Return the [X, Y] coordinate for the center point of the cell that contains the specified text.  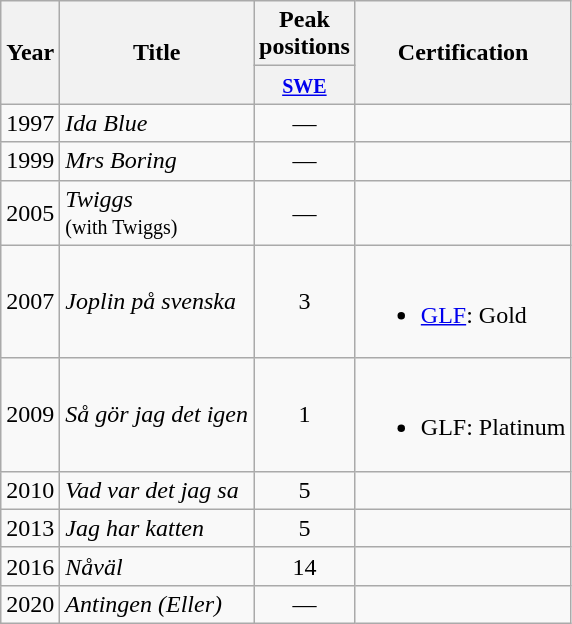
2007 [30, 302]
2010 [30, 490]
2013 [30, 528]
Nåväl [157, 566]
Twiggs (with Twiggs) [157, 212]
2016 [30, 566]
Title [157, 52]
1997 [30, 123]
Antingen (Eller) [157, 604]
2020 [30, 604]
Jag har katten [157, 528]
14 [305, 566]
2009 [30, 414]
Year [30, 52]
GLF: Gold [463, 302]
Vad var det jag sa [157, 490]
SWE [305, 85]
2005 [30, 212]
1999 [30, 161]
Certification [463, 52]
Så gör jag det igen [157, 414]
3 [305, 302]
1 [305, 414]
Joplin på svenska [157, 302]
Peak positions [305, 34]
GLF: Platinum [463, 414]
Ida Blue [157, 123]
Mrs Boring [157, 161]
